Locate the cell with the specified text and output its [x, y] center coordinate. 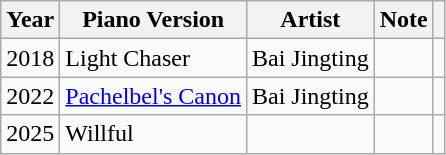
Light Chaser [154, 58]
2018 [30, 58]
Pachelbel's Canon [154, 96]
Piano Version [154, 20]
Year [30, 20]
2022 [30, 96]
Artist [310, 20]
Willful [154, 134]
2025 [30, 134]
Note [404, 20]
